Scan for the cell matching the given text and deliver its (x, y) coordinate at center. 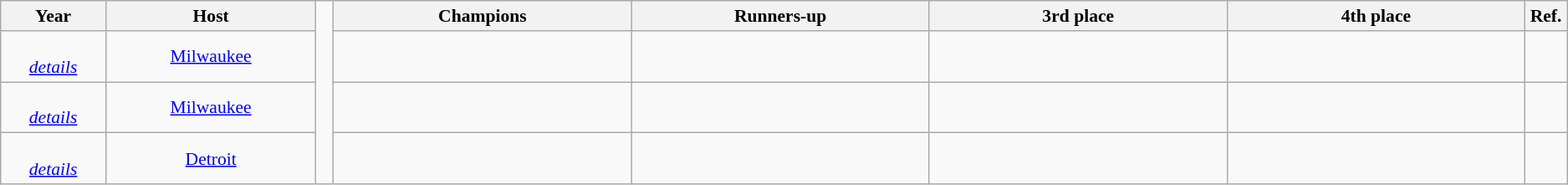
Champions (483, 16)
Year (54, 16)
Runners-up (780, 16)
Detroit (211, 159)
4th place (1376, 16)
Host (211, 16)
3rd place (1078, 16)
Ref. (1546, 16)
